Find where the given text appears and provide that cell's center as (x, y) coordinate. 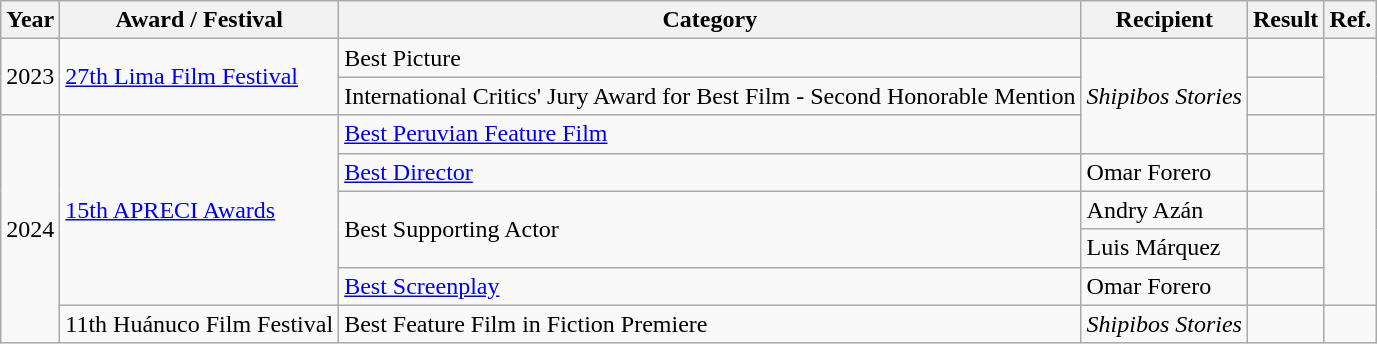
Result (1285, 20)
Andry Azán (1164, 210)
Luis Márquez (1164, 248)
2023 (30, 77)
Recipient (1164, 20)
Best Director (710, 172)
Best Peruvian Feature Film (710, 134)
11th Huánuco Film Festival (200, 324)
Award / Festival (200, 20)
Year (30, 20)
Best Feature Film in Fiction Premiere (710, 324)
15th APRECI Awards (200, 210)
2024 (30, 229)
27th Lima Film Festival (200, 77)
Ref. (1350, 20)
International Critics' Jury Award for Best Film - Second Honorable Mention (710, 96)
Best Picture (710, 58)
Best Supporting Actor (710, 229)
Category (710, 20)
Best Screenplay (710, 286)
